Pinpoint the cell where the given text exists, returning its [X, Y] midpoint coordinate. 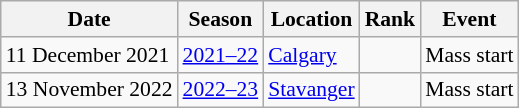
Season [221, 19]
Location [311, 19]
Rank [390, 19]
Date [90, 19]
11 December 2021 [90, 55]
13 November 2022 [90, 90]
2022–23 [221, 90]
Stavanger [311, 90]
Calgary [311, 55]
Event [469, 19]
2021–22 [221, 55]
